Output the [x, y] coordinate of the center of the cell containing the given text.  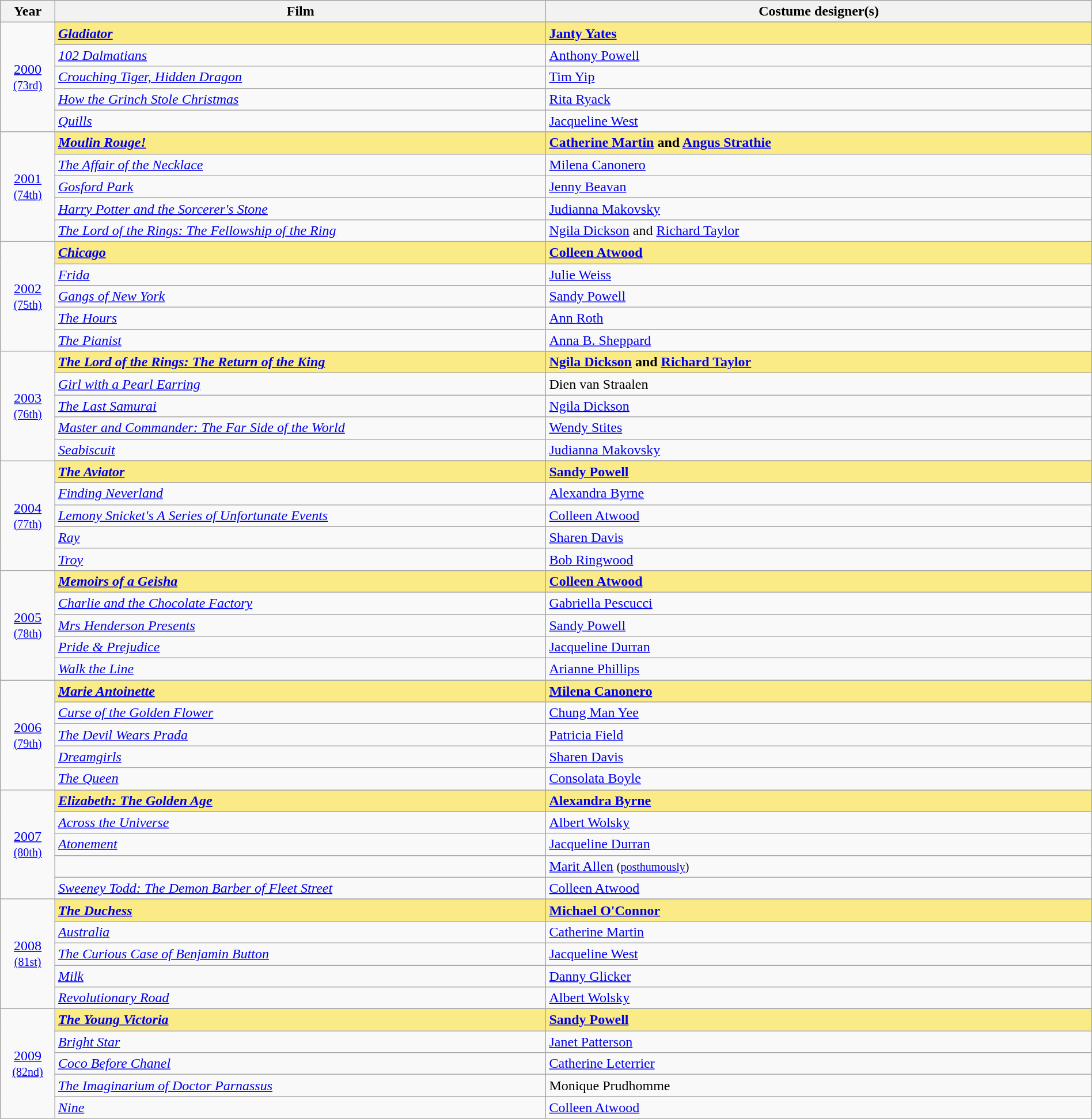
Troy [301, 559]
2007 (80th) [28, 844]
Danny Glicker [819, 976]
Charlie and the Chocolate Factory [301, 603]
Walk the Line [301, 669]
Catherine Leterrier [819, 1064]
Mrs Henderson Presents [301, 625]
Bright Star [301, 1042]
Moulin Rouge! [301, 143]
Michael O'Connor [819, 910]
Marie Antoinette [301, 691]
2006 (79th) [28, 735]
Anthony Powell [819, 55]
Gangs of New York [301, 297]
Ngila Dickson [819, 406]
Wendy Stites [819, 428]
Tim Yip [819, 77]
Bob Ringwood [819, 559]
2000 (73rd) [28, 77]
Arianne Phillips [819, 669]
The Lord of the Rings: The Fellowship of the Ring [301, 230]
The Aviator [301, 472]
Atonement [301, 844]
Curse of the Golden Flower [301, 713]
2003 (76th) [28, 406]
Finding Neverland [301, 494]
Seabiscuit [301, 450]
2005 (78th) [28, 625]
Catherine Martin and Angus Strathie [819, 143]
2009 (82nd) [28, 1064]
Gabriella Pescucci [819, 603]
2001 (74th) [28, 187]
Consolata Boyle [819, 779]
The Affair of the Necklace [301, 165]
The Lord of the Rings: The Return of the King [301, 362]
The Duchess [301, 910]
Film [301, 12]
Marit Allen (posthumously) [819, 866]
Jenny Beavan [819, 187]
Ray [301, 537]
Gosford Park [301, 187]
Crouching Tiger, Hidden Dragon [301, 77]
The Curious Case of Benjamin Button [301, 954]
Quills [301, 121]
Costume designer(s) [819, 12]
Elizabeth: The Golden Age [301, 801]
Frida [301, 275]
2004 (77th) [28, 515]
How the Grinch Stole Christmas [301, 99]
Janet Patterson [819, 1042]
Girl with a Pearl Earring [301, 384]
102 Dalmatians [301, 55]
Patricia Field [819, 735]
The Queen [301, 779]
The Last Samurai [301, 406]
2008 (81st) [28, 954]
Monique Prudhomme [819, 1086]
Memoirs of a Geisha [301, 581]
Harry Potter and the Sorcerer's Stone [301, 208]
Year [28, 12]
Janty Yates [819, 33]
Milk [301, 976]
Nine [301, 1107]
The Hours [301, 318]
Pride & Prejudice [301, 647]
The Devil Wears Prada [301, 735]
Ann Roth [819, 318]
The Young Victoria [301, 1020]
Dreamgirls [301, 757]
Revolutionary Road [301, 998]
Julie Weiss [819, 275]
Chicago [301, 252]
Chung Man Yee [819, 713]
Catherine Martin [819, 932]
Gladiator [301, 33]
Coco Before Chanel [301, 1064]
The Pianist [301, 340]
The Imaginarium of Doctor Parnassus [301, 1086]
Across the Universe [301, 822]
Master and Commander: The Far Side of the World [301, 428]
Anna B. Sheppard [819, 340]
Sweeney Todd: The Demon Barber of Fleet Street [301, 888]
Rita Ryack [819, 99]
Australia [301, 932]
Dien van Straalen [819, 384]
Lemony Snicket's A Series of Unfortunate Events [301, 515]
2002 (75th) [28, 296]
